Determine the (x, y) coordinate at the center of the cell enclosing the given text.  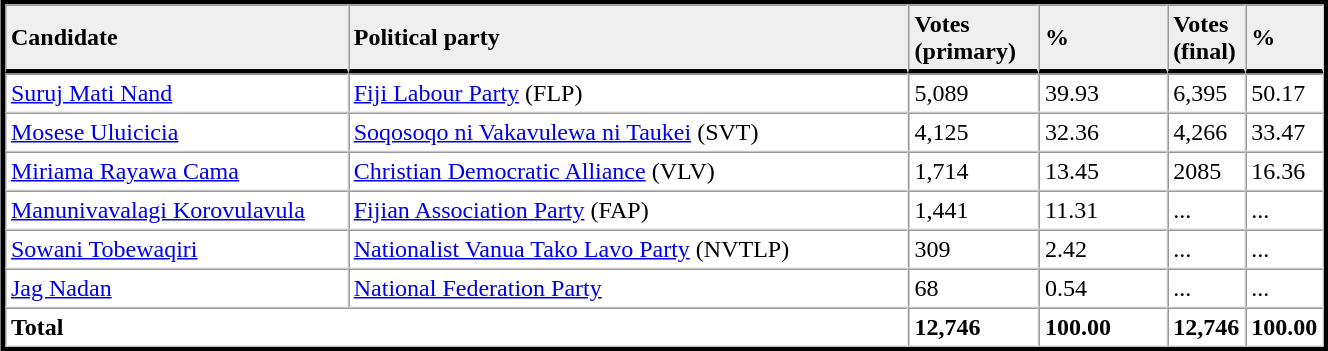
Sowani Tobewaqiri (176, 250)
National Federation Party (628, 288)
1,714 (974, 172)
0.54 (1103, 288)
Mosese Uluicicia (176, 132)
5,089 (974, 94)
309 (974, 250)
Christian Democratic Alliance (VLV) (628, 172)
Fiji Labour Party (FLP) (628, 94)
13.45 (1103, 172)
1,441 (974, 210)
Political party (628, 38)
11.31 (1103, 210)
Votes(final) (1206, 38)
4,266 (1206, 132)
Soqosoqo ni Vakavulewa ni Taukei (SVT) (628, 132)
Manunivavalagi Korovulavula (176, 210)
2.42 (1103, 250)
Candidate (176, 38)
Suruj Mati Nand (176, 94)
4,125 (974, 132)
Miriama Rayawa Cama (176, 172)
Total (457, 328)
33.47 (1284, 132)
Votes(primary) (974, 38)
6,395 (1206, 94)
Fijian Association Party (FAP) (628, 210)
2085 (1206, 172)
68 (974, 288)
Nationalist Vanua Tako Lavo Party (NVTLP) (628, 250)
50.17 (1284, 94)
16.36 (1284, 172)
32.36 (1103, 132)
39.93 (1103, 94)
Jag Nadan (176, 288)
